Search for the cell housing the specified text and yield its [x, y] center coordinate. 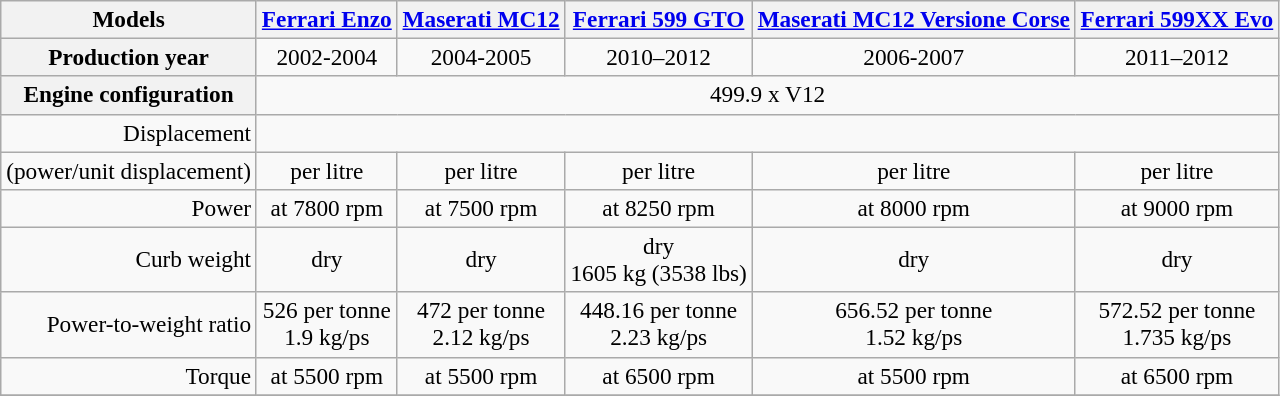
2004-2005 [481, 57]
Torque [129, 376]
Models [129, 19]
at 8000 rpm [914, 208]
499.9 x V12 [767, 95]
at 7500 rpm [481, 208]
(power/unit displacement) [129, 170]
dry 1605 kg (3538 lbs) [658, 260]
Maserati MC12 Versione Corse [914, 19]
572.52 per tonne1.735 kg/ps [1176, 324]
2006-2007 [914, 57]
Power-to-weight ratio [129, 324]
2002-2004 [326, 57]
656.52 per tonne1.52 kg/ps [914, 324]
at 8250 rpm [658, 208]
Displacement [129, 133]
448.16 per tonne2.23 kg/ps [658, 324]
2010–2012 [658, 57]
Curb weight [129, 260]
526 per tonne1.9 kg/ps [326, 324]
Engine configuration [129, 95]
Power [129, 208]
Ferrari 599XX Evo [1176, 19]
Maserati MC12 [481, 19]
Ferrari Enzo [326, 19]
Ferrari 599 GTO [658, 19]
2011–2012 [1176, 57]
at 9000 rpm [1176, 208]
at 7800 rpm [326, 208]
472 per tonne2.12 kg/ps [481, 324]
Production year [129, 57]
